Pinpoint the cell where the given text exists, returning its [X, Y] midpoint coordinate. 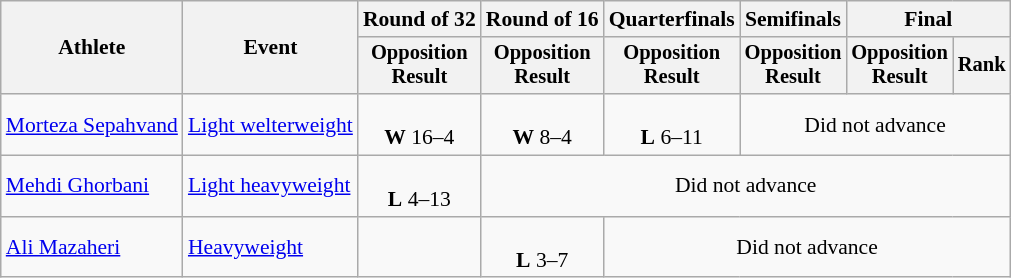
Round of 32 [420, 19]
Heavyweight [270, 248]
Ali Mazaheri [92, 248]
Event [270, 48]
Round of 16 [542, 19]
Final [928, 19]
Semifinals [794, 19]
L 3–7 [542, 248]
Quarterfinals [672, 19]
Rank [982, 66]
L 4–13 [420, 186]
Athlete [92, 48]
Light heavyweight [270, 186]
Light welterweight [270, 124]
W 8–4 [542, 124]
W 16–4 [420, 124]
Mehdi Ghorbani [92, 186]
Morteza Sepahvand [92, 124]
L 6–11 [672, 124]
